Extract the (x, y) coordinate from the center of the cell holding the provided text.  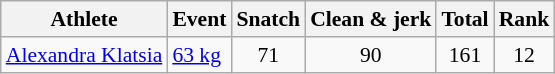
90 (370, 55)
Clean & jerk (370, 19)
63 kg (199, 55)
161 (464, 55)
Alexandra Klatsia (84, 55)
Rank (524, 19)
71 (268, 55)
Athlete (84, 19)
Event (199, 19)
12 (524, 55)
Snatch (268, 19)
Total (464, 19)
